Extract the (X, Y) coordinate from the center of the cell holding the provided text.  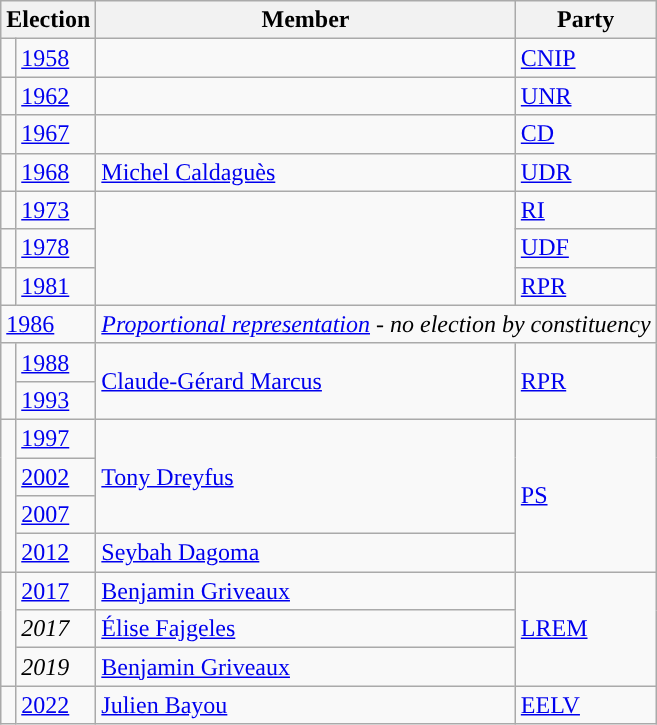
1968 (56, 172)
CD (586, 134)
Election (48, 20)
1973 (56, 210)
1967 (56, 134)
PS (586, 495)
1988 (56, 362)
2022 (56, 705)
Élise Fajgeles (306, 629)
1962 (56, 96)
Party (586, 20)
1978 (56, 248)
2012 (56, 553)
RI (586, 210)
Claude-Gérard Marcus (306, 381)
EELV (586, 705)
Julien Bayou (306, 705)
UNR (586, 96)
UDR (586, 172)
UDF (586, 248)
Seybah Dagoma (306, 553)
1981 (56, 286)
2019 (56, 667)
Michel Caldaguès (306, 172)
1986 (48, 324)
1993 (56, 400)
1997 (56, 438)
LREM (586, 629)
2007 (56, 515)
Tony Dreyfus (306, 476)
Proportional representation - no election by constituency (376, 324)
1958 (56, 58)
CNIP (586, 58)
2002 (56, 477)
Member (306, 20)
